Search for the cell housing the specified text and yield its (X, Y) center coordinate. 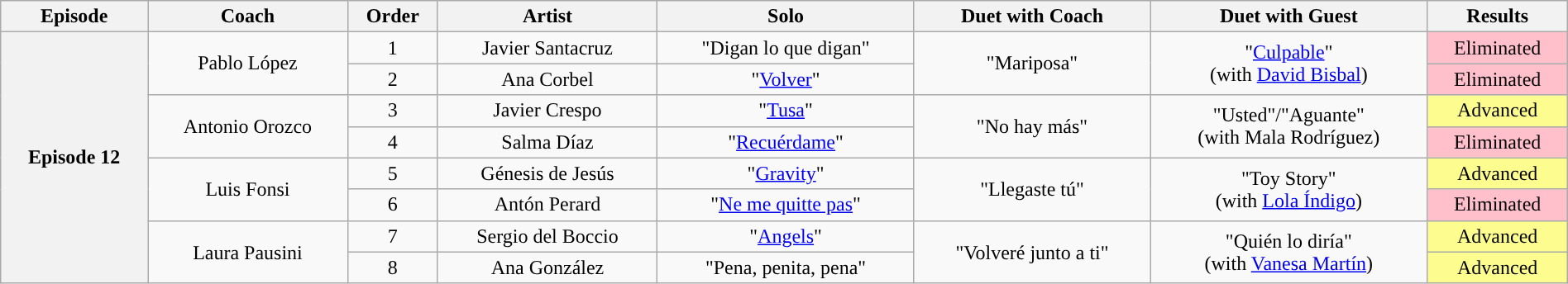
Order (392, 17)
"Recuérdame" (786, 142)
"Mariposa" (1032, 64)
"Ne me quitte pas" (786, 205)
7 (392, 236)
"Tusa" (786, 111)
8 (392, 267)
"No hay más" (1032, 126)
Solo (786, 17)
Ana González (547, 267)
"Angels" (786, 236)
Pablo López (248, 64)
"Volver" (786, 79)
1 (392, 48)
"Volveré junto a ti" (1032, 252)
4 (392, 142)
"Gravity" (786, 173)
Duet with Guest (1288, 17)
Sergio del Boccio (547, 236)
Ana Corbel (547, 79)
Antón Perard (547, 205)
Results (1497, 17)
6 (392, 205)
Episode 12 (74, 158)
5 (392, 173)
"Llegaste tú" (1032, 189)
Artist (547, 17)
Antonio Orozco (248, 126)
Javier Crespo (547, 111)
Javier Santacruz (547, 48)
"Usted"/"Aguante"(with Mala Rodríguez) (1288, 126)
Salma Díaz (547, 142)
3 (392, 111)
Coach (248, 17)
"Culpable"(with David Bisbal) (1288, 64)
"Digan lo que digan" (786, 48)
"Quién lo diría"(with Vanesa Martín) (1288, 252)
"Pena, penita, pena" (786, 267)
"Toy Story"(with Lola Índigo) (1288, 189)
Génesis de Jesús (547, 173)
Episode (74, 17)
Duet with Coach (1032, 17)
2 (392, 79)
Luis Fonsi (248, 189)
Laura Pausini (248, 252)
